Scan for the cell matching the given text and deliver its (X, Y) coordinate at center. 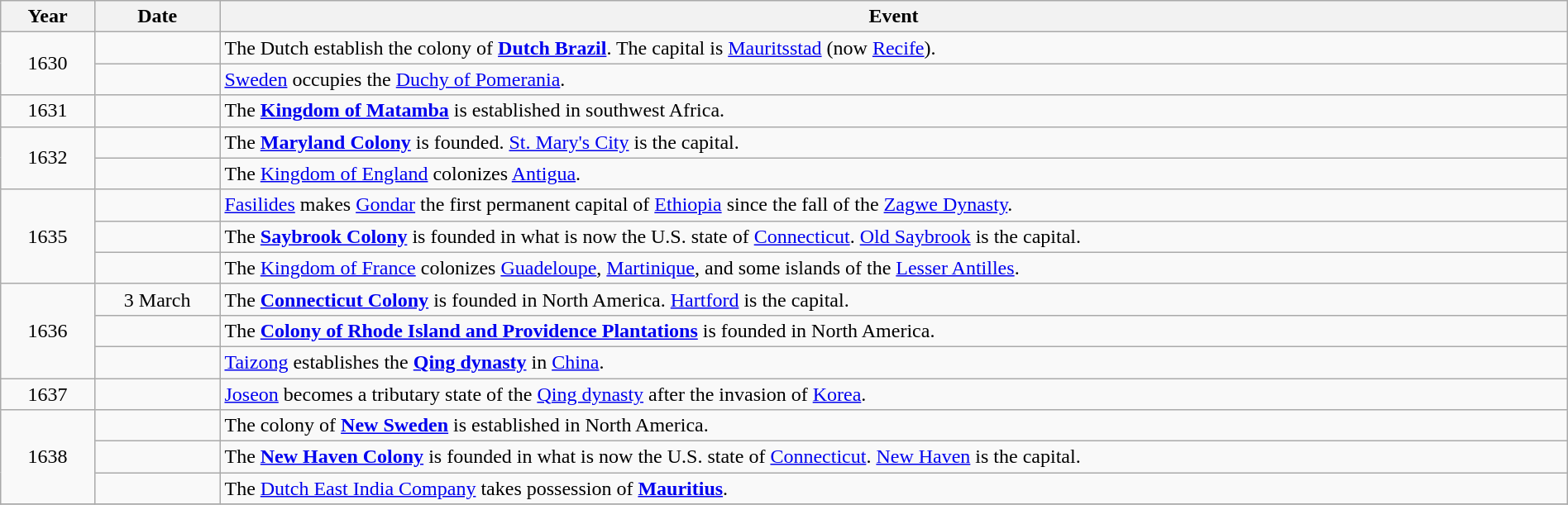
The New Haven Colony is founded in what is now the U.S. state of Connecticut. New Haven is the capital. (893, 457)
1635 (48, 236)
The Dutch East India Company takes possession of Mauritius. (893, 488)
1631 (48, 111)
Fasilides makes Gondar the first permanent capital of Ethiopia since the fall of the Zagwe Dynasty. (893, 205)
1632 (48, 158)
The Connecticut Colony is founded in North America. Hartford is the capital. (893, 299)
Taizong establishes the Qing dynasty in China. (893, 362)
The Kingdom of France colonizes Guadeloupe, Martinique, and some islands of the Lesser Antilles. (893, 268)
Joseon becomes a tributary state of the Qing dynasty after the invasion of Korea. (893, 394)
Year (48, 17)
Event (893, 17)
The Colony of Rhode Island and Providence Plantations is founded in North America. (893, 331)
1636 (48, 331)
The Dutch establish the colony of Dutch Brazil. The capital is Mauritsstad (now Recife). (893, 48)
1637 (48, 394)
1638 (48, 457)
The Saybrook Colony is founded in what is now the U.S. state of Connecticut. Old Saybrook is the capital. (893, 236)
Sweden occupies the Duchy of Pomerania. (893, 79)
The Maryland Colony is founded. St. Mary's City is the capital. (893, 142)
3 March (157, 299)
The colony of New Sweden is established in North America. (893, 426)
Date (157, 17)
The Kingdom of Matamba is established in southwest Africa. (893, 111)
1630 (48, 64)
The Kingdom of England colonizes Antigua. (893, 174)
